Search for the cell housing the specified text and yield its (X, Y) center coordinate. 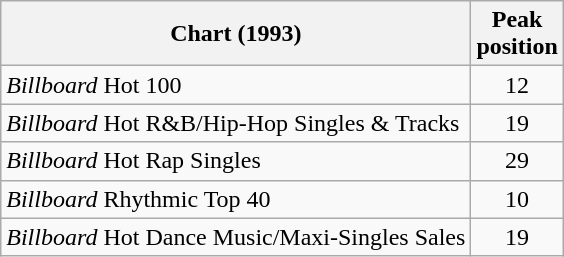
10 (517, 199)
Billboard Hot Rap Singles (236, 161)
12 (517, 85)
Billboard Hot 100 (236, 85)
Peakposition (517, 34)
Billboard Hot Dance Music/Maxi-Singles Sales (236, 237)
Chart (1993) (236, 34)
Billboard Rhythmic Top 40 (236, 199)
Billboard Hot R&B/Hip-Hop Singles & Tracks (236, 123)
29 (517, 161)
